Detect which cell encompasses the target text, then output its [X, Y] center coordinate. 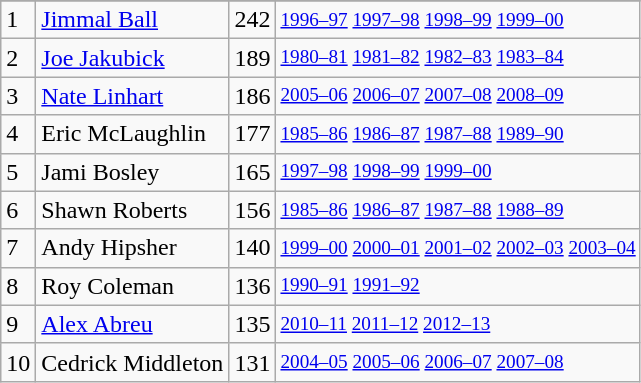
Shawn Roberts [132, 210]
6 [18, 210]
131 [252, 362]
Roy Coleman [132, 286]
156 [252, 210]
Cedrick Middleton [132, 362]
10 [18, 362]
1997–98 1998–99 1999–00 [458, 172]
135 [252, 324]
8 [18, 286]
1980–81 1981–82 1982–83 1983–84 [458, 58]
242 [252, 20]
165 [252, 172]
1 [18, 20]
2005–06 2006–07 2007–08 2008–09 [458, 96]
1990–91 1991–92 [458, 286]
2010–11 2011–12 2012–13 [458, 324]
Nate Linhart [132, 96]
189 [252, 58]
186 [252, 96]
140 [252, 248]
2004–05 2005–06 2006–07 2007–08 [458, 362]
Eric McLaughlin [132, 134]
Andy Hipsher [132, 248]
2 [18, 58]
4 [18, 134]
1985–86 1986–87 1987–88 1989–90 [458, 134]
1999–00 2000–01 2001–02 2002–03 2003–04 [458, 248]
177 [252, 134]
1985–86 1986–87 1987–88 1988–89 [458, 210]
136 [252, 286]
5 [18, 172]
3 [18, 96]
1996–97 1997–98 1998–99 1999–00 [458, 20]
7 [18, 248]
9 [18, 324]
Jami Bosley [132, 172]
Alex Abreu [132, 324]
Joe Jakubick [132, 58]
Jimmal Ball [132, 20]
